Determine the (X, Y) coordinate at the center of the cell enclosing the given text.  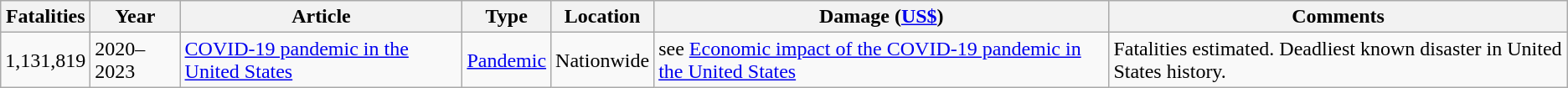
2020–2023 (136, 60)
Comments (1338, 17)
Nationwide (603, 60)
Location (603, 17)
see Economic impact of the COVID-19 pandemic in the United States (881, 60)
Type (507, 17)
Fatalities estimated. Deadliest known disaster in United States history. (1338, 60)
Article (322, 17)
Pandemic (507, 60)
COVID-19 pandemic in the United States (322, 60)
Fatalities (45, 17)
Damage (US$) (881, 17)
1,131,819 (45, 60)
Year (136, 17)
